For the text-containing cell, return its midpoint in (x, y) coordinate format. 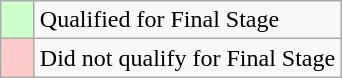
Qualified for Final Stage (187, 20)
Did not qualify for Final Stage (187, 58)
